Find where the given text appears and provide that cell's center as [X, Y] coordinate. 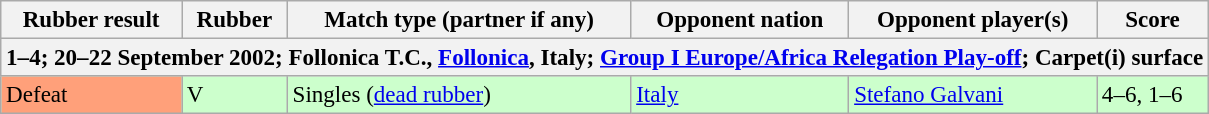
4–6, 1–6 [1153, 95]
Rubber [235, 20]
V [235, 95]
Rubber result [92, 20]
Score [1153, 20]
Italy [740, 95]
Match type (partner if any) [459, 20]
1–4; 20–22 September 2002; Follonica T.C., Follonica, Italy; Group I Europe/Africa Relegation Play-off; Carpet(i) surface [605, 58]
Stefano Galvani [973, 95]
Opponent player(s) [973, 20]
Defeat [92, 95]
Opponent nation [740, 20]
Singles (dead rubber) [459, 95]
